Capture the cell that displays the provided text and extract its (x, y) central coordinate. 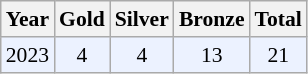
Year (28, 19)
Silver (142, 19)
2023 (28, 55)
13 (212, 55)
21 (278, 55)
Total (278, 19)
Gold (82, 19)
Bronze (212, 19)
